Detect which cell encompasses the target text, then output its (x, y) center coordinate. 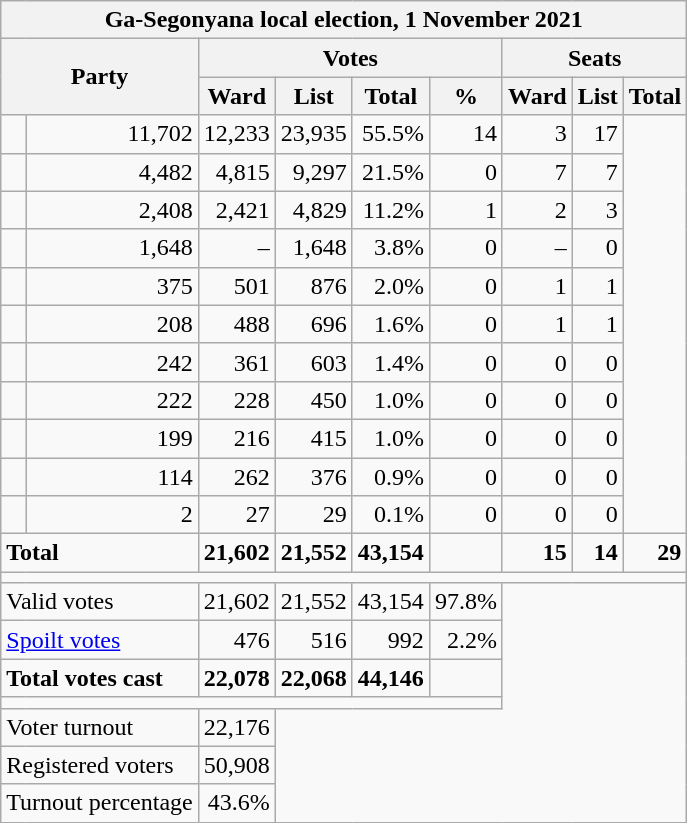
Registered voters (100, 765)
4,829 (314, 210)
Valid votes (100, 602)
4,815 (236, 172)
50,908 (236, 765)
44,146 (390, 678)
Ga-Segonyana local election, 1 November 2021 (344, 20)
12,233 (236, 134)
0.1% (390, 515)
876 (314, 286)
516 (314, 640)
9,297 (314, 172)
450 (314, 400)
Party (100, 77)
501 (236, 286)
992 (390, 640)
22,176 (236, 727)
199 (112, 438)
2,421 (236, 210)
55.5% (390, 134)
216 (236, 438)
603 (314, 362)
23,935 (314, 134)
22,068 (314, 678)
696 (314, 324)
4,482 (112, 172)
Turnout percentage (100, 803)
Total votes cast (100, 678)
262 (236, 477)
242 (112, 362)
Voter turnout (100, 727)
476 (236, 640)
43.6% (236, 803)
208 (112, 324)
222 (112, 400)
488 (236, 324)
415 (314, 438)
3.8% (390, 248)
17 (598, 134)
11.2% (390, 210)
21.5% (390, 172)
% (466, 96)
22,078 (236, 678)
Seats (594, 58)
361 (236, 362)
114 (112, 477)
2,408 (112, 210)
376 (314, 477)
2.2% (466, 640)
2.0% (390, 286)
1.4% (390, 362)
27 (236, 515)
Votes (350, 58)
228 (236, 400)
97.8% (466, 602)
Spoilt votes (100, 640)
375 (112, 286)
11,702 (112, 134)
0.9% (390, 477)
1.6% (390, 324)
15 (537, 553)
